From the cell containing the given text, extract its center point as (X, Y) coordinate. 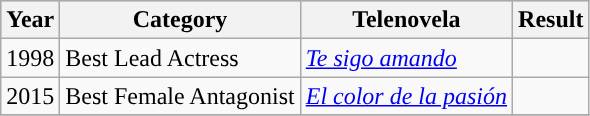
Category (180, 20)
Result (551, 20)
Best Lead Actress (180, 58)
Telenovela (406, 20)
1998 (30, 58)
El color de la pasión (406, 96)
Year (30, 20)
2015 (30, 96)
Te sigo amando (406, 58)
Best Female Antagonist (180, 96)
